Identify which cell holds the provided text, then report its [X, Y] central coordinate. 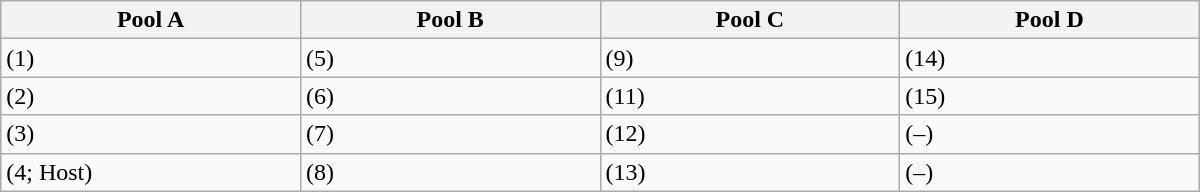
(1) [151, 58]
(9) [750, 58]
(11) [750, 96]
(6) [450, 96]
(13) [750, 172]
(15) [1050, 96]
(7) [450, 134]
Pool B [450, 20]
Pool C [750, 20]
(12) [750, 134]
(4; Host) [151, 172]
(5) [450, 58]
Pool A [151, 20]
(2) [151, 96]
(8) [450, 172]
Pool D [1050, 20]
(3) [151, 134]
(14) [1050, 58]
